Provide the [x, y] coordinate of the cell's center where the given text is located.  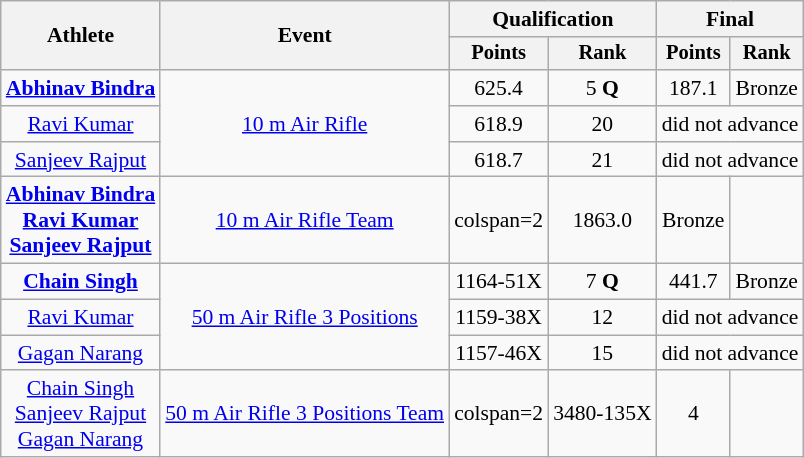
21 [602, 160]
50 m Air Rifle 3 Positions [304, 318]
4 [694, 414]
10 m Air Rifle [304, 124]
Abhinav BindraRavi KumarSanjeev Rajput [80, 220]
Athlete [80, 36]
10 m Air Rifle Team [304, 220]
Final [730, 19]
Chain SinghSanjeev RajputGagan Narang [80, 414]
20 [602, 124]
7 Q [602, 282]
1863.0 [602, 220]
625.4 [498, 88]
Gagan Narang [80, 353]
Chain Singh [80, 282]
441.7 [694, 282]
5 Q [602, 88]
187.1 [694, 88]
15 [602, 353]
50 m Air Rifle 3 Positions Team [304, 414]
Event [304, 36]
1159-38X [498, 318]
3480-135X [602, 414]
Sanjeev Rajput [80, 160]
618.7 [498, 160]
Abhinav Bindra [80, 88]
618.9 [498, 124]
1164-51X [498, 282]
12 [602, 318]
Qualification [553, 19]
1157-46X [498, 353]
